Output the (x, y) coordinate of the center of the cell containing the given text.  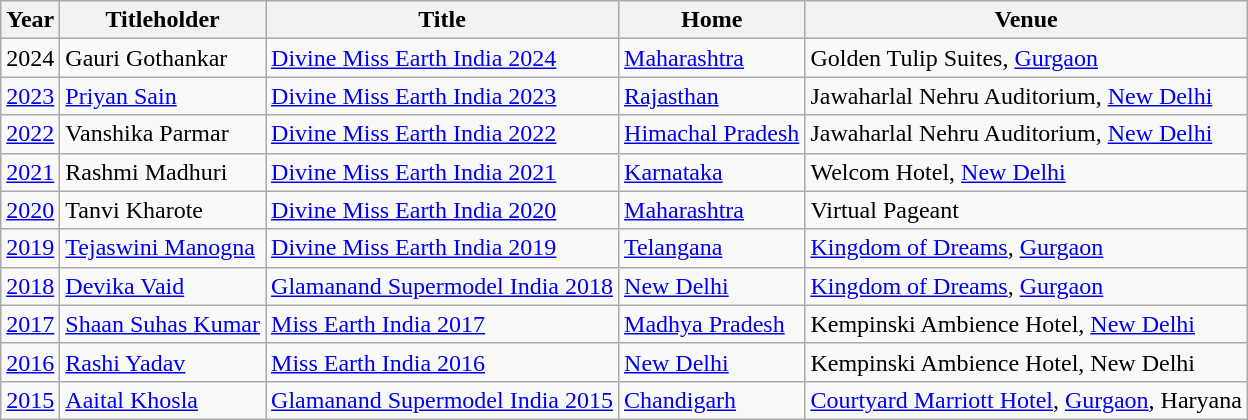
Rashi Yadav (163, 362)
Glamanand Supermodel India 2015 (442, 400)
Tejaswini Manogna (163, 248)
Miss Earth India 2016 (442, 362)
2019 (30, 248)
Titleholder (163, 20)
Shaan Suhas Kumar (163, 324)
Tanvi Kharote (163, 210)
Vanshika Parmar (163, 134)
Miss Earth India 2017 (442, 324)
Divine Miss Earth India 2023 (442, 96)
Divine Miss Earth India 2021 (442, 172)
Aaital Khosla (163, 400)
Divine Miss Earth India 2020 (442, 210)
Rajasthan (712, 96)
Divine Miss Earth India 2019 (442, 248)
Divine Miss Earth India 2022 (442, 134)
Year (30, 20)
Karnataka (712, 172)
Courtyard Marriott Hotel, Gurgaon, Haryana (1026, 400)
Chandigarh (712, 400)
Venue (1026, 20)
2018 (30, 286)
Gauri Gothankar (163, 58)
2024 (30, 58)
Home (712, 20)
Telangana (712, 248)
Priyan Sain (163, 96)
Title (442, 20)
2015 (30, 400)
Welcom Hotel, New Delhi (1026, 172)
Golden Tulip Suites, Gurgaon (1026, 58)
2021 (30, 172)
Rashmi Madhuri (163, 172)
Glamanand Supermodel India 2018 (442, 286)
Devika Vaid (163, 286)
2016 (30, 362)
2017 (30, 324)
Virtual Pageant (1026, 210)
2020 (30, 210)
Madhya Pradesh (712, 324)
2022 (30, 134)
Divine Miss Earth India 2024 (442, 58)
2023 (30, 96)
Himachal Pradesh (712, 134)
